Identify which cell holds the provided text, then report its (X, Y) central coordinate. 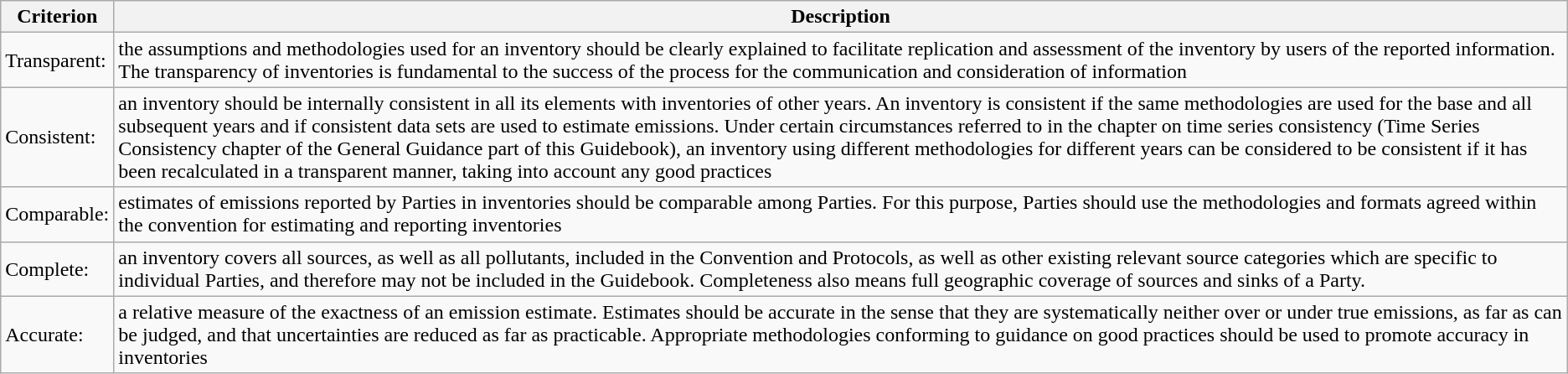
Accurate: (57, 335)
Description (841, 17)
Comparable: (57, 215)
Criterion (57, 17)
Consistent: (57, 138)
Transparent: (57, 60)
Complete: (57, 268)
